Detect which cell encompasses the target text, then output its (x, y) center coordinate. 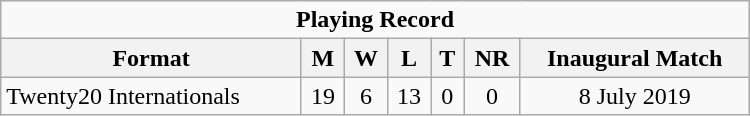
Inaugural Match (634, 58)
L (410, 58)
NR (492, 58)
T (448, 58)
19 (322, 96)
M (322, 58)
Format (152, 58)
Playing Record (375, 20)
Twenty20 Internationals (152, 96)
8 July 2019 (634, 96)
6 (366, 96)
13 (410, 96)
W (366, 58)
